Search for the cell housing the specified text and yield its [x, y] center coordinate. 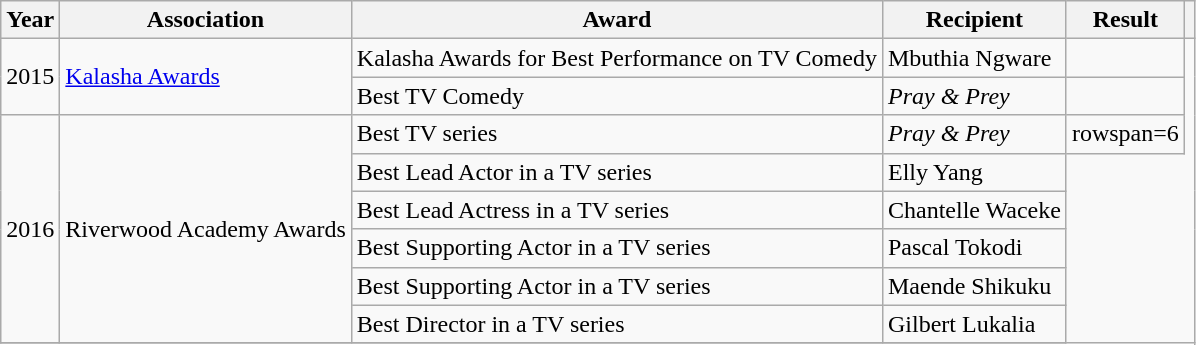
Association [206, 20]
Elly Yang [974, 172]
Maende Shikuku [974, 286]
Mbuthia Ngware [974, 58]
Riverwood Academy Awards [206, 229]
Kalasha Awards [206, 77]
Kalasha Awards for Best Performance on TV Comedy [616, 58]
Pascal Tokodi [974, 248]
Year [30, 20]
2016 [30, 229]
Recipient [974, 20]
2015 [30, 77]
rowspan=6 [1125, 134]
Best TV Comedy [616, 96]
Result [1125, 20]
Gilbert Lukalia [974, 324]
Chantelle Waceke [974, 210]
Award [616, 20]
Best Lead Actor in a TV series [616, 172]
Best Lead Actress in a TV series [616, 210]
Best Director in a TV series [616, 324]
Best TV series [616, 134]
